Extract the [X, Y] coordinate from the center of the cell holding the provided text.  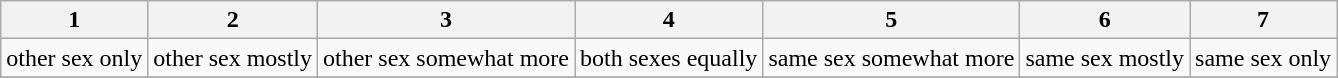
1 [74, 20]
other sex mostly [233, 58]
same sex mostly [1105, 58]
other sex only [74, 58]
other sex somewhat more [446, 58]
7 [1264, 20]
4 [668, 20]
6 [1105, 20]
3 [446, 20]
both sexes equally [668, 58]
same sex somewhat more [892, 58]
same sex only [1264, 58]
2 [233, 20]
5 [892, 20]
